Identify which cell holds the provided text, then report its [X, Y] central coordinate. 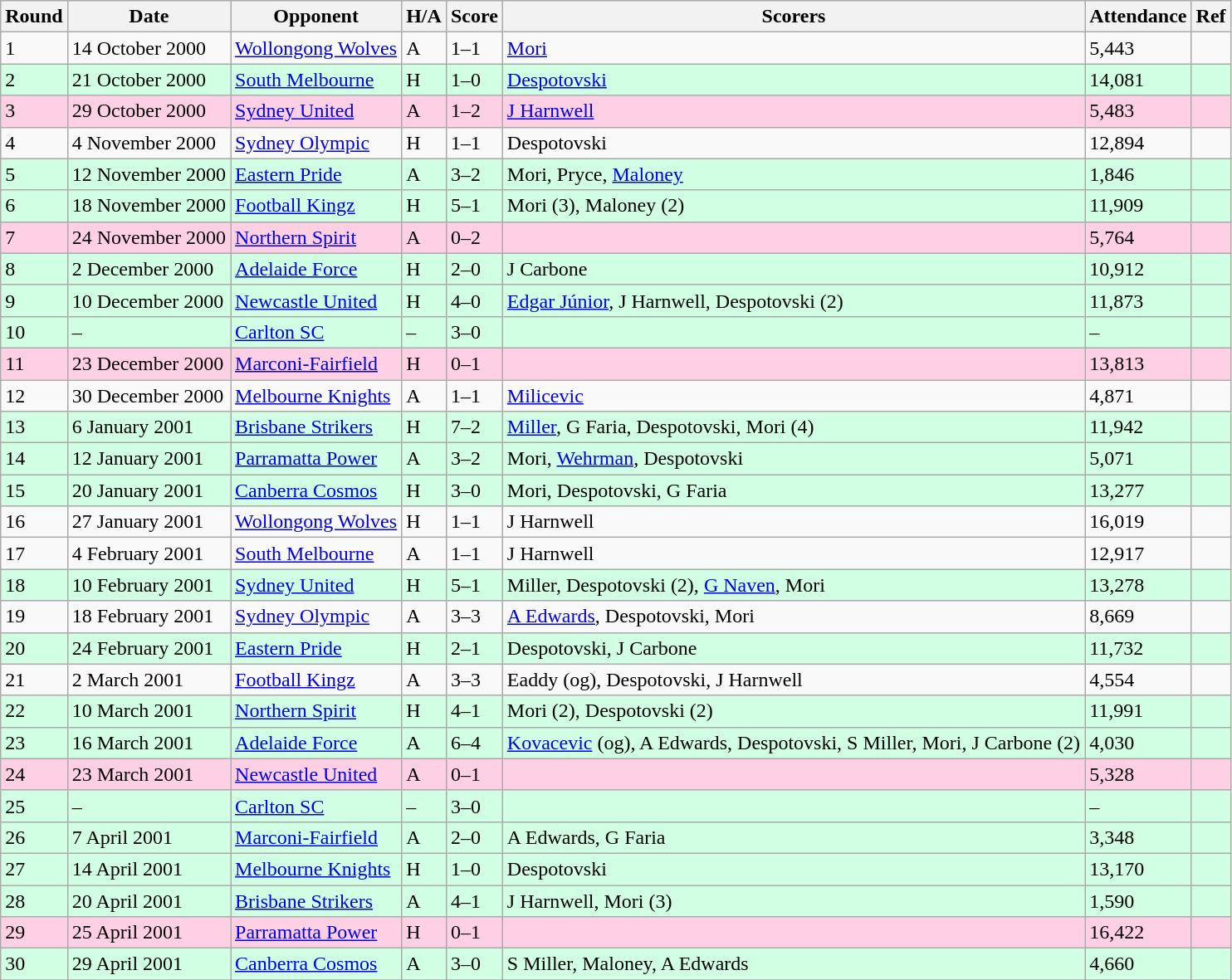
25 April 2001 [149, 933]
Round [34, 17]
4,660 [1138, 964]
12,894 [1138, 143]
Mori, Despotovski, G Faria [794, 490]
19 [34, 617]
7 April 2001 [149, 837]
A Edwards, G Faria [794, 837]
H/A [424, 17]
1 [34, 48]
20 [34, 648]
Mori, Wehrman, Despotovski [794, 459]
3 [34, 111]
14,081 [1138, 80]
27 January 2001 [149, 522]
Miller, G Faria, Despotovski, Mori (4) [794, 427]
Attendance [1138, 17]
9 [34, 300]
23 March 2001 [149, 774]
12 [34, 396]
7 [34, 237]
5,071 [1138, 459]
4 November 2000 [149, 143]
Scorers [794, 17]
16 [34, 522]
4,554 [1138, 680]
12,917 [1138, 553]
11,991 [1138, 711]
22 [34, 711]
12 January 2001 [149, 459]
4,030 [1138, 743]
4 February 2001 [149, 553]
14 October 2000 [149, 48]
23 [34, 743]
26 [34, 837]
10,912 [1138, 269]
24 [34, 774]
2 March 2001 [149, 680]
3,348 [1138, 837]
15 [34, 490]
4–0 [474, 300]
10 December 2000 [149, 300]
23 December 2000 [149, 363]
21 October 2000 [149, 80]
5,328 [1138, 774]
Edgar Júnior, J Harnwell, Despotovski (2) [794, 300]
12 November 2000 [149, 174]
21 [34, 680]
4,871 [1138, 396]
10 March 2001 [149, 711]
13,278 [1138, 585]
18 February 2001 [149, 617]
11,732 [1138, 648]
18 [34, 585]
2 December 2000 [149, 269]
1,846 [1138, 174]
16,422 [1138, 933]
16 March 2001 [149, 743]
16,019 [1138, 522]
8 [34, 269]
7–2 [474, 427]
10 [34, 332]
29 April 2001 [149, 964]
14 April 2001 [149, 869]
5,764 [1138, 237]
2–1 [474, 648]
6 January 2001 [149, 427]
8,669 [1138, 617]
5,443 [1138, 48]
5 [34, 174]
18 November 2000 [149, 206]
Date [149, 17]
1–2 [474, 111]
27 [34, 869]
J Carbone [794, 269]
6 [34, 206]
17 [34, 553]
10 February 2001 [149, 585]
13,813 [1138, 363]
6–4 [474, 743]
30 December 2000 [149, 396]
Opponent [316, 17]
0–2 [474, 237]
5,483 [1138, 111]
11,942 [1138, 427]
11,909 [1138, 206]
Ref [1210, 17]
Mori [794, 48]
30 [34, 964]
2 [34, 80]
Miller, Despotovski (2), G Naven, Mori [794, 585]
13,277 [1138, 490]
Score [474, 17]
Mori (2), Despotovski (2) [794, 711]
Mori (3), Maloney (2) [794, 206]
S Miller, Maloney, A Edwards [794, 964]
13 [34, 427]
A Edwards, Despotovski, Mori [794, 617]
1,590 [1138, 900]
11 [34, 363]
24 November 2000 [149, 237]
20 April 2001 [149, 900]
28 [34, 900]
29 October 2000 [149, 111]
Milicevic [794, 396]
Kovacevic (og), A Edwards, Despotovski, S Miller, Mori, J Carbone (2) [794, 743]
4 [34, 143]
13,170 [1138, 869]
14 [34, 459]
J Harnwell, Mori (3) [794, 900]
Eaddy (og), Despotovski, J Harnwell [794, 680]
Despotovski, J Carbone [794, 648]
Mori, Pryce, Maloney [794, 174]
20 January 2001 [149, 490]
25 [34, 806]
29 [34, 933]
24 February 2001 [149, 648]
11,873 [1138, 300]
